Detect which cell encompasses the target text, then output its [X, Y] center coordinate. 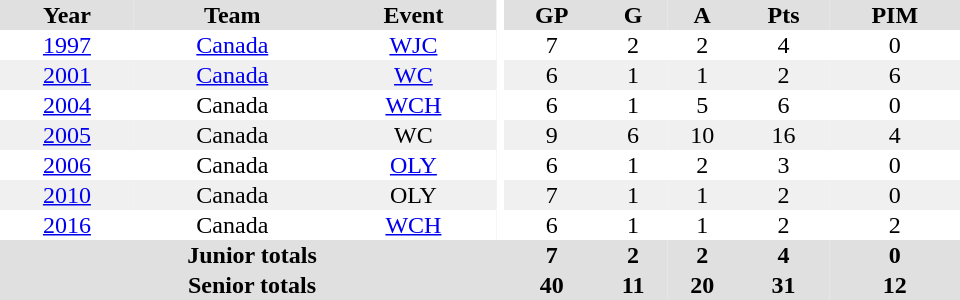
2010 [67, 195]
2016 [67, 225]
16 [784, 135]
Senior totals [252, 285]
Junior totals [252, 255]
Year [67, 15]
3 [784, 165]
11 [632, 285]
Event [414, 15]
20 [702, 285]
G [632, 15]
A [702, 15]
GP [552, 15]
10 [702, 135]
2004 [67, 105]
1997 [67, 45]
WJC [414, 45]
31 [784, 285]
Team [232, 15]
2006 [67, 165]
5 [702, 105]
Pts [784, 15]
2005 [67, 135]
12 [895, 285]
9 [552, 135]
PIM [895, 15]
2001 [67, 75]
40 [552, 285]
